Pinpoint the cell where the given text exists, returning its (x, y) midpoint coordinate. 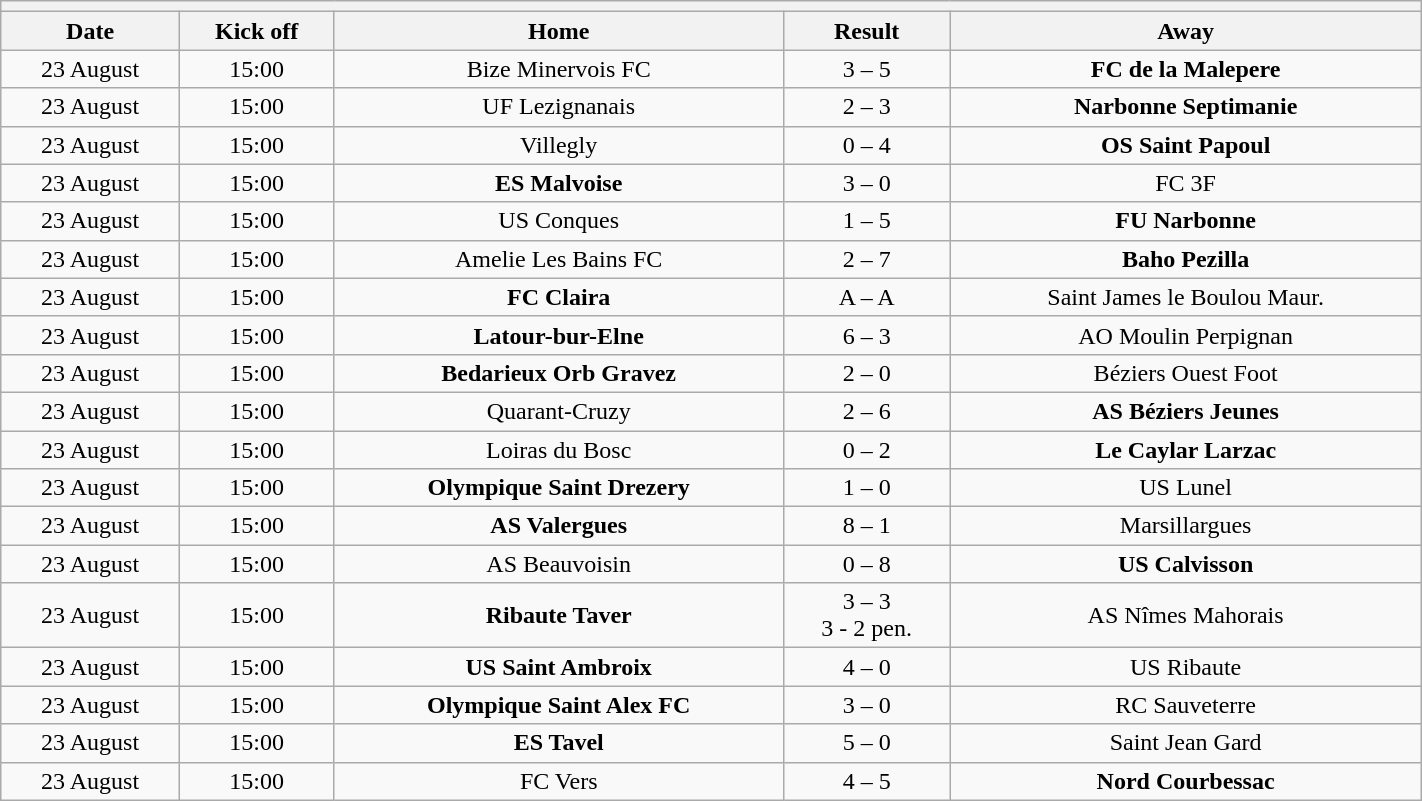
Kick off (256, 31)
Marsillargues (1186, 526)
2 – 7 (866, 259)
2 – 0 (866, 373)
Quarant-Cruzy (558, 411)
Date (90, 31)
OS Saint Papoul (1186, 145)
2 – 6 (866, 411)
US Lunel (1186, 488)
Nord Courbessac (1186, 781)
Narbonne Septimanie (1186, 107)
Home (558, 31)
Olympique Saint Alex FC (558, 705)
Amelie Les Bains FC (558, 259)
0 – 8 (866, 564)
Ribaute Taver (558, 616)
RC Sauveterre (1186, 705)
4 – 0 (866, 667)
4 – 5 (866, 781)
Bedarieux Orb Gravez (558, 373)
UF Lezignanais (558, 107)
Latour-bur-Elne (558, 335)
Result (866, 31)
Saint Jean Gard (1186, 743)
0 – 2 (866, 449)
1 – 0 (866, 488)
Away (1186, 31)
2 – 3 (866, 107)
Olympique Saint Drezery (558, 488)
Béziers Ouest Foot (1186, 373)
ES Tavel (558, 743)
AS Valergues (558, 526)
3 – 5 (866, 69)
AS Beauvoisin (558, 564)
AO Moulin Perpignan (1186, 335)
6 – 3 (866, 335)
US Conques (558, 221)
FC de la Malepere (1186, 69)
3 – 3 3 - 2 pen. (866, 616)
FC 3F (1186, 183)
US Saint Ambroix (558, 667)
AS Béziers Jeunes (1186, 411)
FC Vers (558, 781)
Villegly (558, 145)
US Calvisson (1186, 564)
Saint James le Boulou Maur. (1186, 297)
US Ribaute (1186, 667)
5 – 0 (866, 743)
8 – 1 (866, 526)
A – A (866, 297)
FC Claira (558, 297)
Loiras du Bosc (558, 449)
Le Caylar Larzac (1186, 449)
Baho Pezilla (1186, 259)
AS Nîmes Mahorais (1186, 616)
0 – 4 (866, 145)
1 – 5 (866, 221)
FU Narbonne (1186, 221)
Bize Minervois FC (558, 69)
ES Malvoise (558, 183)
